Capture the cell that displays the provided text and extract its [x, y] central coordinate. 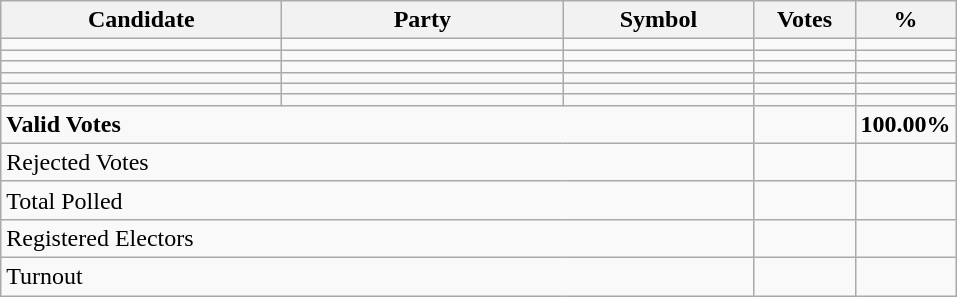
Total Polled [378, 200]
Candidate [142, 20]
Registered Electors [378, 238]
100.00% [906, 124]
Party [422, 20]
% [906, 20]
Rejected Votes [378, 162]
Turnout [378, 276]
Valid Votes [378, 124]
Symbol [658, 20]
Votes [804, 20]
